Return the [X, Y] coordinate for the center point of the cell that contains the specified text.  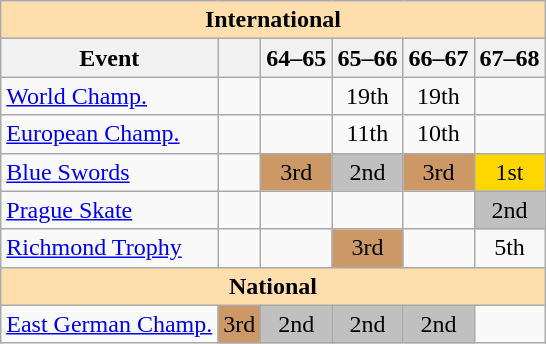
International [273, 20]
East German Champ. [110, 324]
64–65 [296, 58]
5th [510, 248]
10th [438, 134]
National [273, 286]
Prague Skate [110, 210]
European Champ. [110, 134]
11th [368, 134]
67–68 [510, 58]
Blue Swords [110, 172]
Event [110, 58]
World Champ. [110, 96]
66–67 [438, 58]
65–66 [368, 58]
1st [510, 172]
Richmond Trophy [110, 248]
